Determine the (X, Y) coordinate at the center of the cell enclosing the given text.  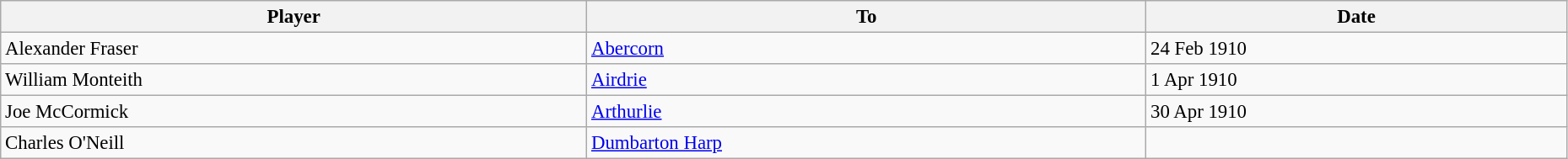
To (867, 17)
Dumbarton Harp (867, 143)
William Monteith (294, 80)
Arthurlie (867, 112)
Player (294, 17)
Charles O'Neill (294, 143)
30 Apr 1910 (1356, 112)
Alexander Fraser (294, 49)
24 Feb 1910 (1356, 49)
Airdrie (867, 80)
Joe McCormick (294, 112)
Abercorn (867, 49)
1 Apr 1910 (1356, 80)
Date (1356, 17)
